Provide the [x, y] coordinate of the cell's center where the given text is located.  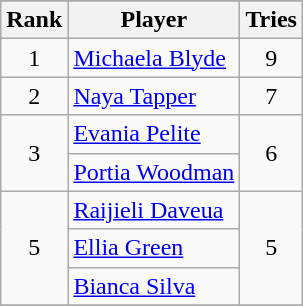
2 [34, 96]
Michaela Blyde [154, 58]
Bianca Silva [154, 286]
Portia Woodman [154, 172]
3 [34, 153]
Naya Tapper [154, 96]
Evania Pelite [154, 134]
7 [272, 96]
Rank [34, 20]
Player [154, 20]
Tries [272, 20]
6 [272, 153]
Raijieli Daveua [154, 210]
1 [34, 58]
9 [272, 58]
Ellia Green [154, 248]
